Provide the (x, y) coordinate of the cell's center where the given text is located.  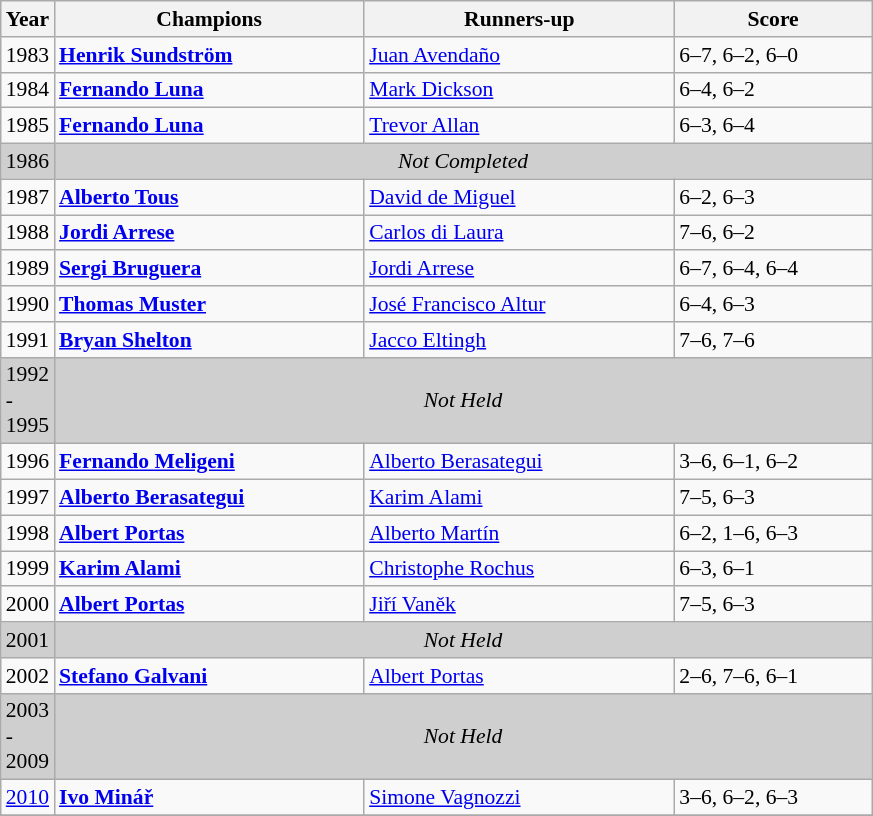
7–6, 6–2 (773, 233)
Bryan Shelton (209, 340)
6–4, 6–3 (773, 304)
6–4, 6–2 (773, 90)
Stefano Galvani (209, 676)
1998 (28, 533)
1997 (28, 498)
6–2, 1–6, 6–3 (773, 533)
Alberto Martín (519, 533)
Fernando Meligeni (209, 462)
1999 (28, 569)
6–3, 6–4 (773, 126)
1985 (28, 126)
Jiří Vaněk (519, 605)
2000 (28, 605)
Thomas Muster (209, 304)
2010 (28, 798)
1991 (28, 340)
6–7, 6–4, 6–4 (773, 269)
1990 (28, 304)
Year (28, 19)
Ivo Minář (209, 798)
3–6, 6–2, 6–3 (773, 798)
Runners-up (519, 19)
Trevor Allan (519, 126)
Jacco Eltingh (519, 340)
Juan Avendaño (519, 55)
2002 (28, 676)
2003-2009 (28, 736)
Alberto Tous (209, 197)
6–3, 6–1 (773, 569)
1984 (28, 90)
Not Completed (463, 162)
2001 (28, 640)
Simone Vagnozzi (519, 798)
1983 (28, 55)
Carlos di Laura (519, 233)
1992-1995 (28, 400)
Christophe Rochus (519, 569)
6–2, 6–3 (773, 197)
Score (773, 19)
7–6, 7–6 (773, 340)
Champions (209, 19)
2–6, 7–6, 6–1 (773, 676)
3–6, 6–1, 6–2 (773, 462)
José Francisco Altur (519, 304)
1996 (28, 462)
1987 (28, 197)
Mark Dickson (519, 90)
1989 (28, 269)
Henrik Sundström (209, 55)
David de Miguel (519, 197)
Sergi Bruguera (209, 269)
1986 (28, 162)
1988 (28, 233)
6–7, 6–2, 6–0 (773, 55)
